Scan for the cell matching the given text and deliver its [x, y] coordinate at center. 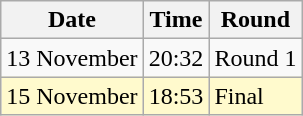
Final [256, 96]
Time [176, 20]
Date [72, 20]
Round 1 [256, 58]
18:53 [176, 96]
Round [256, 20]
15 November [72, 96]
13 November [72, 58]
20:32 [176, 58]
